For the text-containing cell, return its midpoint in (x, y) coordinate format. 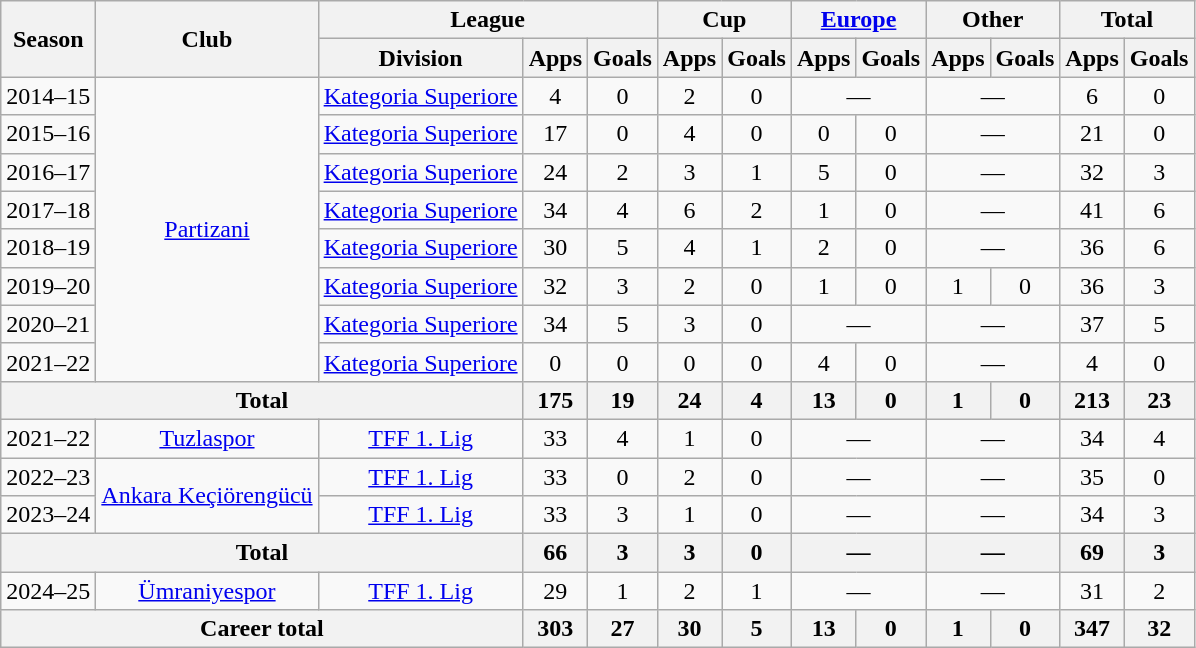
2022–23 (48, 477)
37 (1092, 324)
Ümraniyespor (207, 591)
2015–16 (48, 134)
Other (993, 20)
213 (1092, 400)
41 (1092, 210)
Career total (262, 629)
23 (1159, 400)
35 (1092, 477)
League (488, 20)
2014–15 (48, 96)
Partizani (207, 229)
69 (1092, 553)
Club (207, 39)
21 (1092, 134)
2017–18 (48, 210)
31 (1092, 591)
303 (555, 629)
Europe (858, 20)
27 (623, 629)
Division (420, 58)
Tuzlaspor (207, 438)
Season (48, 39)
2020–21 (48, 324)
66 (555, 553)
2023–24 (48, 515)
19 (623, 400)
2019–20 (48, 286)
2016–17 (48, 172)
Cup (724, 20)
2018–19 (48, 248)
Ankara Keçiörengücü (207, 496)
29 (555, 591)
347 (1092, 629)
17 (555, 134)
2024–25 (48, 591)
175 (555, 400)
